Find where the given text appears and provide that cell's center as (X, Y) coordinate. 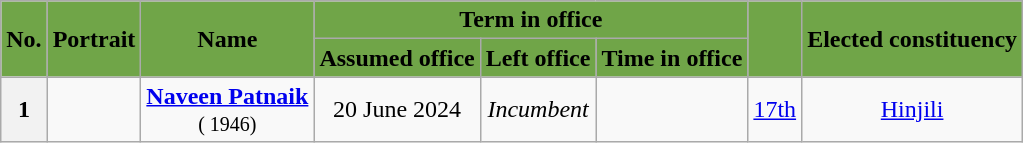
Term in office (531, 20)
Left office (538, 58)
Hinjili (912, 110)
20 June 2024 (397, 110)
Naveen Patnaik( 1946) (228, 110)
Time in office (672, 58)
Name (228, 39)
1 (24, 110)
Assumed office (397, 58)
Elected constituency (912, 39)
Portrait (94, 39)
No. (24, 39)
Incumbent (538, 110)
17th (775, 110)
